Provide the [X, Y] coordinate of the cell's center where the given text is located.  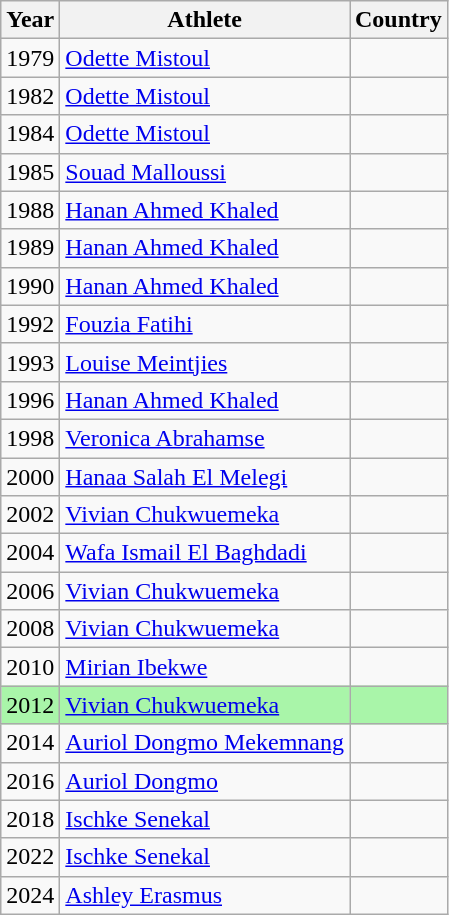
2024 [30, 895]
1989 [30, 248]
Louise Meintjies [205, 362]
2000 [30, 477]
2018 [30, 819]
2010 [30, 667]
Year [30, 20]
Ashley Erasmus [205, 895]
1990 [30, 286]
1982 [30, 96]
2008 [30, 629]
Auriol Dongmo Mekemnang [205, 743]
2006 [30, 591]
1979 [30, 58]
1992 [30, 324]
Country [399, 20]
Souad Malloussi [205, 172]
Athlete [205, 20]
Veronica Abrahamse [205, 438]
2014 [30, 743]
2004 [30, 553]
1985 [30, 172]
1998 [30, 438]
2012 [30, 705]
Wafa Ismail El Baghdadi [205, 553]
1984 [30, 134]
1988 [30, 210]
2022 [30, 857]
2016 [30, 781]
Mirian Ibekwe [205, 667]
1993 [30, 362]
Auriol Dongmo [205, 781]
Fouzia Fatihi [205, 324]
Hanaa Salah El Melegi [205, 477]
2002 [30, 515]
1996 [30, 400]
